Pinpoint the cell where the given text exists, returning its (x, y) midpoint coordinate. 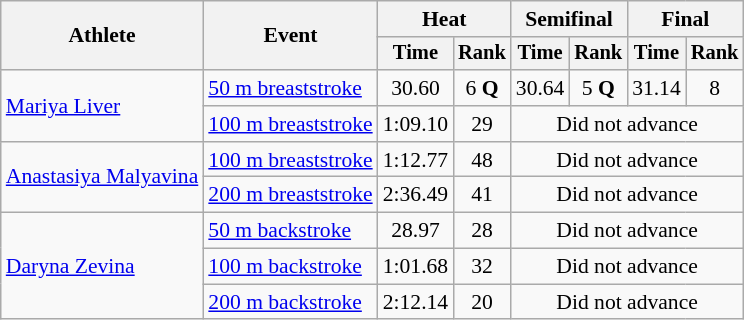
31.14 (656, 88)
30.64 (540, 88)
Semifinal (569, 19)
100 m backstroke (290, 267)
1:01.68 (416, 267)
200 m breaststroke (290, 195)
50 m breaststroke (290, 88)
29 (482, 124)
Mariya Liver (102, 106)
5 Q (598, 88)
32 (482, 267)
28 (482, 231)
Heat (444, 19)
1:12.77 (416, 160)
48 (482, 160)
Daryna Zevina (102, 266)
8 (715, 88)
50 m backstroke (290, 231)
200 m backstroke (290, 302)
41 (482, 195)
30.60 (416, 88)
2:12.14 (416, 302)
20 (482, 302)
Event (290, 36)
Athlete (102, 36)
6 Q (482, 88)
2:36.49 (416, 195)
Anastasiya Malyavina (102, 178)
1:09.10 (416, 124)
Final (685, 19)
28.97 (416, 231)
